Pinpoint the cell where the given text exists, returning its (X, Y) midpoint coordinate. 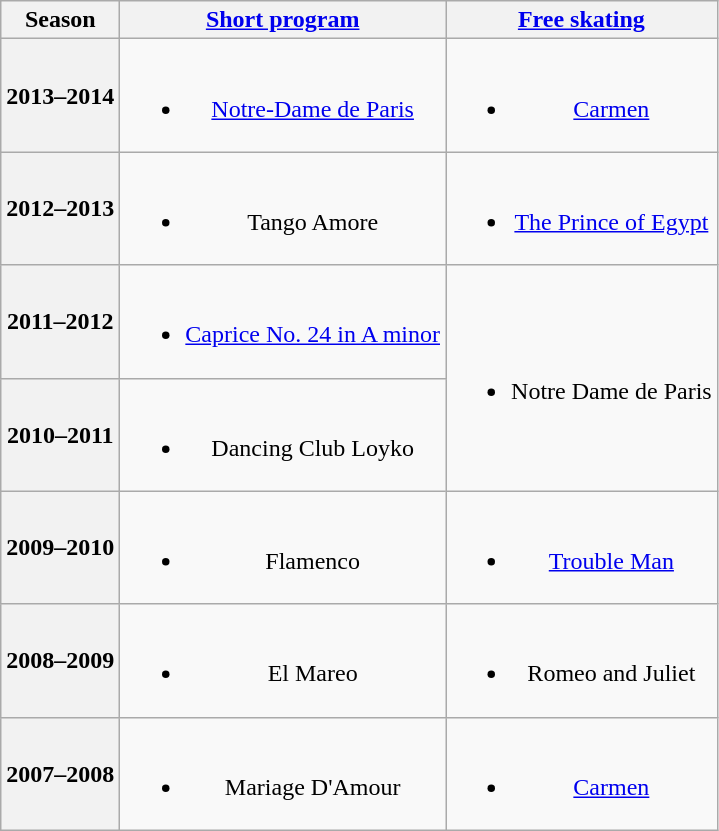
Notre-Dame de Paris (283, 96)
Flamenco (283, 548)
2011–2012 (60, 322)
2013–2014 (60, 96)
Tango Amore (283, 208)
Season (60, 20)
Dancing Club Loyko (283, 434)
Trouble Man (582, 548)
Romeo and Juliet (582, 660)
2007–2008 (60, 774)
2008–2009 (60, 660)
Mariage D'Amour (283, 774)
Short program (283, 20)
El Mareo (283, 660)
2010–2011 (60, 434)
Free skating (582, 20)
The Prince of Egypt (582, 208)
2012–2013 (60, 208)
Notre Dame de Paris (582, 378)
Caprice No. 24 in A minor (283, 322)
2009–2010 (60, 548)
